Output the (x, y) coordinate of the center of the cell containing the given text.  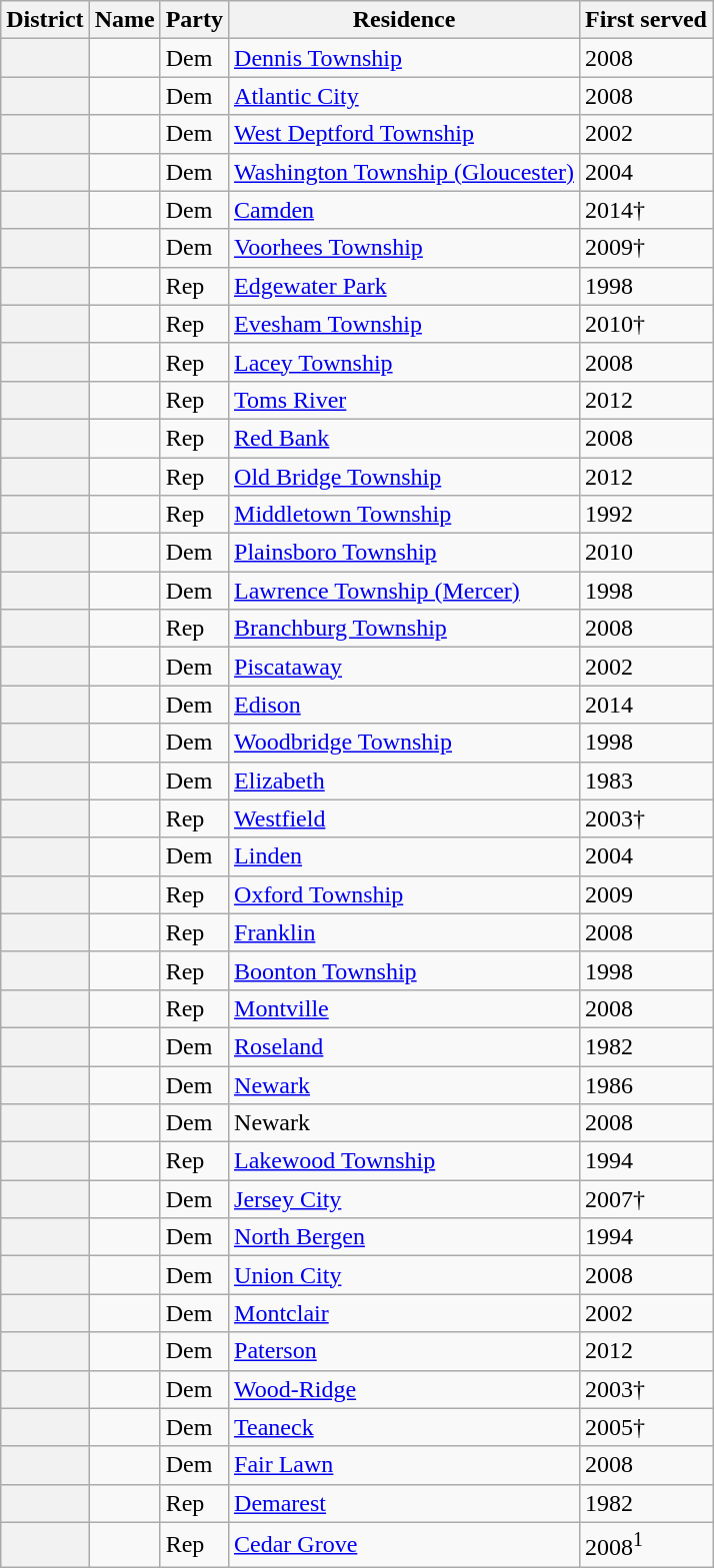
Teaneck (404, 1427)
District (45, 20)
Cedar Grove (404, 1545)
Lakewood Township (404, 1161)
Montclair (404, 1313)
Linden (404, 856)
Red Bank (404, 438)
2009 (646, 894)
Middletown Township (404, 515)
Elizabeth (404, 781)
Voorhees Township (404, 248)
Piscataway (404, 667)
Evesham Township (404, 324)
2010† (646, 324)
Oxford Township (404, 894)
Dennis Township (404, 58)
Name (124, 20)
Edgewater Park (404, 286)
North Bergen (404, 1237)
Camden (404, 210)
West Deptford Township (404, 134)
Lawrence Township (Mercer) (404, 591)
Westfield (404, 818)
Roseland (404, 1046)
2010 (646, 553)
Party (194, 20)
Branchburg Township (404, 629)
Jersey City (404, 1199)
Union City (404, 1275)
1986 (646, 1084)
Plainsboro Township (404, 553)
Toms River (404, 400)
Fair Lawn (404, 1465)
Paterson (404, 1351)
Edison (404, 705)
First served (646, 20)
Atlantic City (404, 96)
Woodbridge Township (404, 743)
Washington Township (Gloucester) (404, 172)
1992 (646, 515)
Demarest (404, 1503)
Boonton Township (404, 970)
Montville (404, 1008)
Residence (404, 20)
2007† (646, 1199)
1983 (646, 781)
2014 (646, 705)
Lacey Township (404, 362)
Old Bridge Township (404, 477)
2009† (646, 248)
20081 (646, 1545)
Franklin (404, 932)
Wood-Ridge (404, 1389)
2005† (646, 1427)
2014† (646, 210)
